Return the (x, y) coordinate for the center point of the cell that contains the specified text.  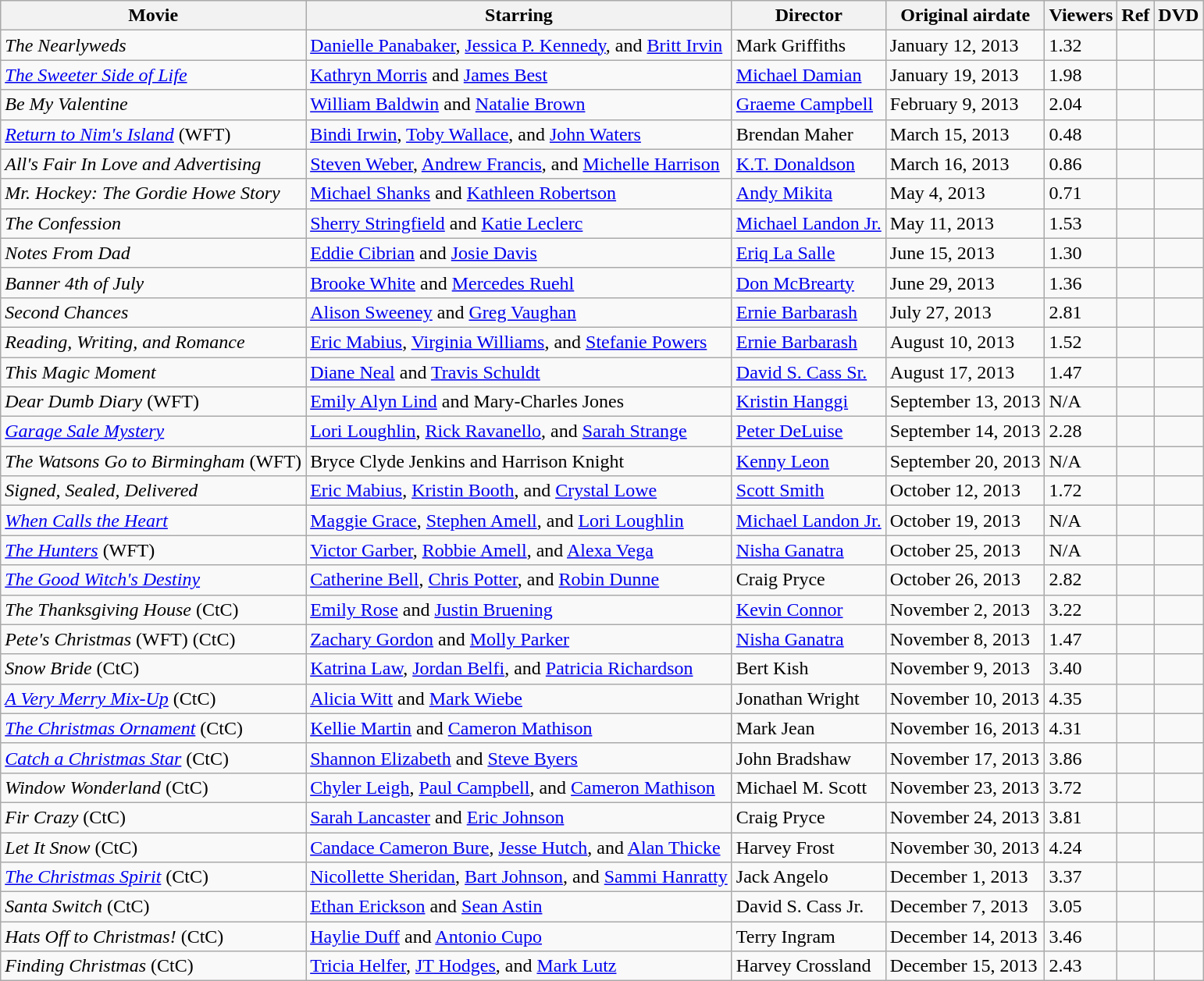
Reading, Writing, and Romance (153, 342)
Danielle Panabaker, Jessica P. Kennedy, and Britt Irvin (519, 45)
December 15, 2013 (965, 966)
Shannon Elizabeth and Steve Byers (519, 758)
The Christmas Spirit (CtC) (153, 877)
Director (809, 16)
May 4, 2013 (965, 194)
4.35 (1081, 698)
September 20, 2013 (965, 461)
David S. Cass Sr. (809, 372)
Jonathan Wright (809, 698)
Mark Jean (809, 728)
Peter DeLuise (809, 432)
December 1, 2013 (965, 877)
Bindi Irwin, Toby Wallace, and John Waters (519, 134)
Snow Bride (CtC) (153, 669)
Don McBrearty (809, 283)
October 25, 2013 (965, 550)
November 8, 2013 (965, 639)
A Very Merry Mix-Up (CtC) (153, 698)
Eric Mabius, Virginia Williams, and Stefanie Powers (519, 342)
October 12, 2013 (965, 491)
David S. Cass Jr. (809, 907)
Movie (153, 16)
November 24, 2013 (965, 817)
3.46 (1081, 937)
The Sweeter Side of Life (153, 75)
1.32 (1081, 45)
Catherine Bell, Chris Potter, and Robin Dunne (519, 580)
Signed, Sealed, Delivered (153, 491)
Emily Alyn Lind and Mary-Charles Jones (519, 402)
Kevin Connor (809, 610)
Santa Switch (CtC) (153, 907)
Mark Griffiths (809, 45)
Starring (519, 16)
Michael M. Scott (809, 787)
Kellie Martin and Cameron Mathison (519, 728)
3.81 (1081, 817)
Sherry Stringfield and Katie Leclerc (519, 223)
Notes From Dad (153, 253)
Fir Crazy (CtC) (153, 817)
Banner 4th of July (153, 283)
September 13, 2013 (965, 402)
Lori Loughlin, Rick Ravanello, and Sarah Strange (519, 432)
Michael Damian (809, 75)
Bryce Clyde Jenkins and Harrison Knight (519, 461)
Maggie Grace, Stephen Amell, and Lori Loughlin (519, 521)
January 12, 2013 (965, 45)
December 14, 2013 (965, 937)
November 30, 2013 (965, 847)
Viewers (1081, 16)
March 15, 2013 (965, 134)
Ref (1135, 16)
Bert Kish (809, 669)
February 9, 2013 (965, 105)
0.71 (1081, 194)
Return to Nim's Island (WFT) (153, 134)
3.37 (1081, 877)
4.31 (1081, 728)
The Nearlyweds (153, 45)
2.81 (1081, 312)
Harvey Frost (809, 847)
Candace Cameron Bure, Jesse Hutch, and Alan Thicke (519, 847)
Jack Angelo (809, 877)
November 16, 2013 (965, 728)
Emily Rose and Justin Bruening (519, 610)
Kathryn Morris and James Best (519, 75)
This Magic Moment (153, 372)
Zachary Gordon and Molly Parker (519, 639)
Eddie Cibrian and Josie Davis (519, 253)
Original airdate (965, 16)
July 27, 2013 (965, 312)
Kristin Hanggi (809, 402)
When Calls the Heart (153, 521)
Be My Valentine (153, 105)
March 16, 2013 (965, 164)
The Thanksgiving House (CtC) (153, 610)
November 23, 2013 (965, 787)
1.36 (1081, 283)
The Confession (153, 223)
October 26, 2013 (965, 580)
September 14, 2013 (965, 432)
William Baldwin and Natalie Brown (519, 105)
June 29, 2013 (965, 283)
Steven Weber, Andrew Francis, and Michelle Harrison (519, 164)
2.28 (1081, 432)
Katrina Law, Jordan Belfi, and Patricia Richardson (519, 669)
2.82 (1081, 580)
Brendan Maher (809, 134)
Graeme Campbell (809, 105)
December 7, 2013 (965, 907)
Haylie Duff and Antonio Cupo (519, 937)
Terry Ingram (809, 937)
Garage Sale Mystery (153, 432)
Alicia Witt and Mark Wiebe (519, 698)
Tricia Helfer, JT Hodges, and Mark Lutz (519, 966)
Kenny Leon (809, 461)
Brooke White and Mercedes Ruehl (519, 283)
Mr. Hockey: The Gordie Howe Story (153, 194)
Window Wonderland (CtC) (153, 787)
Dear Dumb Diary (WFT) (153, 402)
1.72 (1081, 491)
K.T. Donaldson (809, 164)
2.43 (1081, 966)
Chyler Leigh, Paul Campbell, and Cameron Mathison (519, 787)
November 2, 2013 (965, 610)
1.52 (1081, 342)
Scott Smith (809, 491)
Catch a Christmas Star (CtC) (153, 758)
Second Chances (153, 312)
Hats Off to Christmas! (CtC) (153, 937)
Finding Christmas (CtC) (153, 966)
November 10, 2013 (965, 698)
0.86 (1081, 164)
Nicollette Sheridan, Bart Johnson, and Sammi Hanratty (519, 877)
August 17, 2013 (965, 372)
3.05 (1081, 907)
3.40 (1081, 669)
June 15, 2013 (965, 253)
All's Fair In Love and Advertising (153, 164)
Alison Sweeney and Greg Vaughan (519, 312)
November 9, 2013 (965, 669)
4.24 (1081, 847)
October 19, 2013 (965, 521)
1.30 (1081, 253)
2.04 (1081, 105)
The Good Witch's Destiny (153, 580)
John Bradshaw (809, 758)
The Watsons Go to Birmingham (WFT) (153, 461)
Pete's Christmas (WFT) (CtC) (153, 639)
3.72 (1081, 787)
Sarah Lancaster and Eric Johnson (519, 817)
Let It Snow (CtC) (153, 847)
3.86 (1081, 758)
DVD (1179, 16)
May 11, 2013 (965, 223)
Eric Mabius, Kristin Booth, and Crystal Lowe (519, 491)
Harvey Crossland (809, 966)
The Hunters (WFT) (153, 550)
3.22 (1081, 610)
1.53 (1081, 223)
The Christmas Ornament (CtC) (153, 728)
Diane Neal and Travis Schuldt (519, 372)
January 19, 2013 (965, 75)
Andy Mikita (809, 194)
Victor Garber, Robbie Amell, and Alexa Vega (519, 550)
1.98 (1081, 75)
0.48 (1081, 134)
November 17, 2013 (965, 758)
Ethan Erickson and Sean Astin (519, 907)
Eriq La Salle (809, 253)
August 10, 2013 (965, 342)
Michael Shanks and Kathleen Robertson (519, 194)
